Pinpoint the cell where the given text exists, returning its [X, Y] midpoint coordinate. 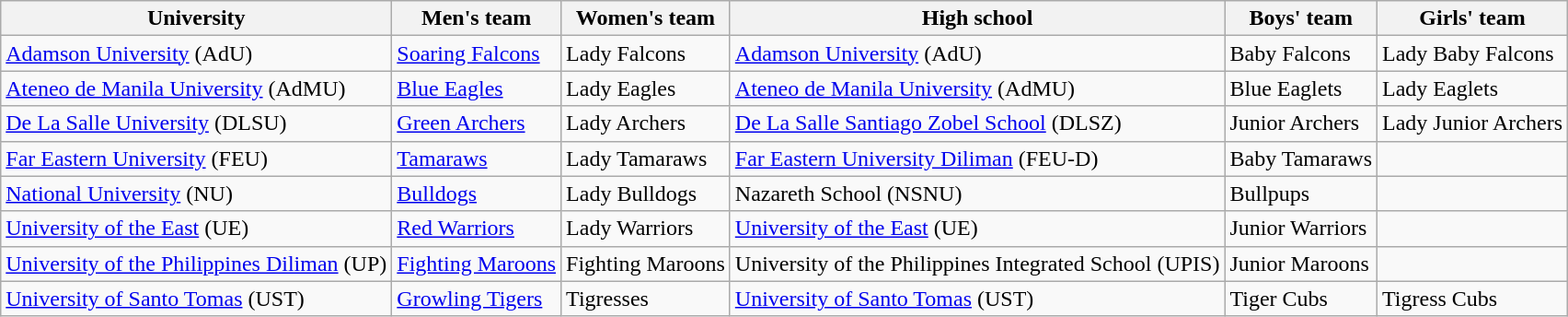
Lady Archers [646, 123]
Green Archers [477, 123]
Junior Archers [1301, 123]
Junior Maroons [1301, 264]
De La Salle Santiago Zobel School (DLSZ) [977, 123]
University [197, 18]
Lady Falcons [646, 53]
Far Eastern University Diliman (FEU-D) [977, 158]
High school [977, 18]
Baby Falcons [1301, 53]
Lady Warriors [646, 229]
University of the Philippines Integrated School (UPIS) [977, 264]
De La Salle University (DLSU) [197, 123]
National University (NU) [197, 194]
Lady Eaglets [1472, 88]
Junior Warriors [1301, 229]
Lady Tamaraws [646, 158]
Bulldogs [477, 194]
Lady Eagles [646, 88]
Growling Tigers [477, 299]
Tigresses [646, 299]
Bullpups [1301, 194]
Far Eastern University (FEU) [197, 158]
Soaring Falcons [477, 53]
Girls' team [1472, 18]
Tigress Cubs [1472, 299]
Lady Baby Falcons [1472, 53]
Baby Tamaraws [1301, 158]
Tamaraws [477, 158]
Lady Junior Archers [1472, 123]
Boys' team [1301, 18]
Men's team [477, 18]
Blue Eaglets [1301, 88]
Lady Bulldogs [646, 194]
Red Warriors [477, 229]
Nazareth School (NSNU) [977, 194]
Women's team [646, 18]
Blue Eagles [477, 88]
University of the Philippines Diliman (UP) [197, 264]
Tiger Cubs [1301, 299]
